Output the [x, y] coordinate of the center of the cell containing the given text.  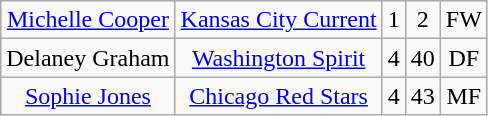
40 [422, 58]
Sophie Jones [88, 96]
Kansas City Current [278, 20]
DF [464, 58]
43 [422, 96]
2 [422, 20]
Chicago Red Stars [278, 96]
FW [464, 20]
Delaney Graham [88, 58]
MF [464, 96]
1 [394, 20]
Washington Spirit [278, 58]
Michelle Cooper [88, 20]
